Determine the (X, Y) coordinate at the center of the cell enclosing the given text.  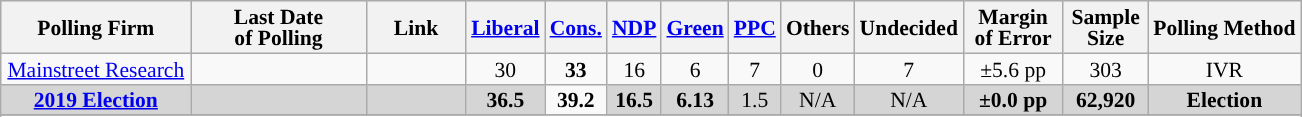
±5.6 pp (1013, 68)
303 (1106, 68)
6.13 (694, 100)
Cons. (576, 27)
33 (576, 68)
36.5 (505, 100)
Election (1224, 100)
0 (818, 68)
Others (818, 27)
Polling Firm (96, 27)
±0.0 pp (1013, 100)
39.2 (576, 100)
Marginof Error (1013, 27)
Mainstreet Research (96, 68)
2019 Election (96, 100)
30 (505, 68)
Last Dateof Polling (278, 27)
Link (416, 27)
16.5 (634, 100)
6 (694, 68)
1.5 (755, 100)
Polling Method (1224, 27)
SampleSize (1106, 27)
62,920 (1106, 100)
Undecided (909, 27)
16 (634, 68)
Green (694, 27)
Liberal (505, 27)
NDP (634, 27)
IVR (1224, 68)
PPC (755, 27)
